Provide the [x, y] coordinate of the cell's center where the given text is located.  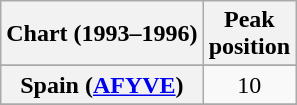
Spain (AFYVE) [102, 85]
Chart (1993–1996) [102, 34]
Peakposition [249, 34]
10 [249, 85]
